Search for the cell housing the specified text and yield its [x, y] center coordinate. 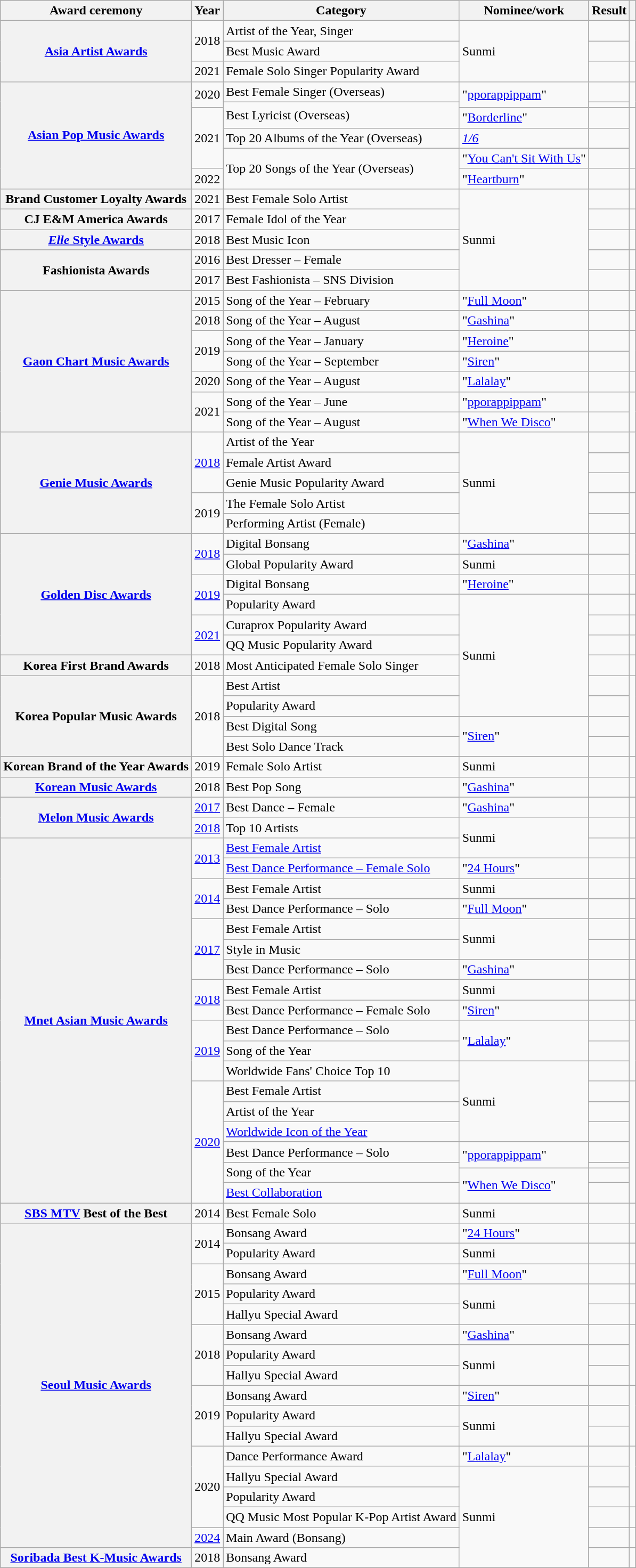
2013 [208, 858]
Best Music Icon [341, 239]
Global Popularity Award [341, 564]
Best Pop Song [341, 787]
Artist of the Year, Singer [341, 31]
CJ E&M America Awards [96, 219]
Best Solo Dance Track [341, 746]
Performing Artist (Female) [341, 523]
Melon Music Awards [96, 817]
The Female Solo Artist [341, 503]
Genie Music Awards [96, 483]
Best Collaboration [341, 1192]
Best Artist [341, 686]
QQ Music Popularity Award [341, 645]
Top 10 Artists [341, 827]
Asia Artist Awards [96, 51]
Female Solo Artist [341, 767]
Most Anticipated Female Solo Singer [341, 665]
Female Solo Singer Popularity Award [341, 71]
"Heartburn" [524, 178]
Worldwide Icon of the Year [341, 1132]
Best Dresser – Female [341, 260]
Best Dance – Female [341, 807]
"You Can't Sit With Us" [524, 158]
Female Idol of the Year [341, 219]
Korean Brand of the Year Awards [96, 767]
Top 20 Albums of the Year (Overseas) [341, 138]
Nominee/work [524, 11]
Asian Pop Music Awards [96, 135]
Award ceremony [96, 11]
Main Award (Bonsang) [341, 1537]
Soribada Best K-Music Awards [96, 1558]
Best Lyricist (Overseas) [341, 115]
Korean Music Awards [96, 787]
Elle Style Awards [96, 239]
1/6 [524, 138]
Worldwide Fans' Choice Top 10 [341, 1071]
Dance Performance Award [341, 1456]
2022 [208, 178]
Seoul Music Awards [96, 1385]
Brand Customer Loyalty Awards [96, 199]
2016 [208, 260]
Korea Popular Music Awards [96, 716]
Best Fashionista – SNS Division [341, 280]
Category [341, 11]
Korea First Brand Awards [96, 665]
Mnet Asian Music Awards [96, 1020]
Gaon Chart Music Awards [96, 361]
SBS MTV Best of the Best [96, 1213]
Style in Music [341, 949]
Best Female Singer (Overseas) [341, 92]
Best Female Solo [341, 1213]
Golden Disc Awards [96, 594]
Best Digital Song [341, 726]
Song of the Year – June [341, 402]
2024 [208, 1537]
Song of the Year – January [341, 341]
Song of the Year – September [341, 361]
Best Music Award [341, 51]
Curaprox Popularity Award [341, 625]
Result [609, 11]
Genie Music Popularity Award [341, 483]
Best Female Solo Artist [341, 199]
"Borderline" [524, 118]
Song of the Year – February [341, 300]
Female Artist Award [341, 462]
Year [208, 11]
Fashionista Awards [96, 270]
Top 20 Songs of the Year (Overseas) [341, 168]
QQ Music Most Popular K-Pop Artist Award [341, 1517]
